Return the (x, y) coordinate for the center point of the cell that contains the specified text.  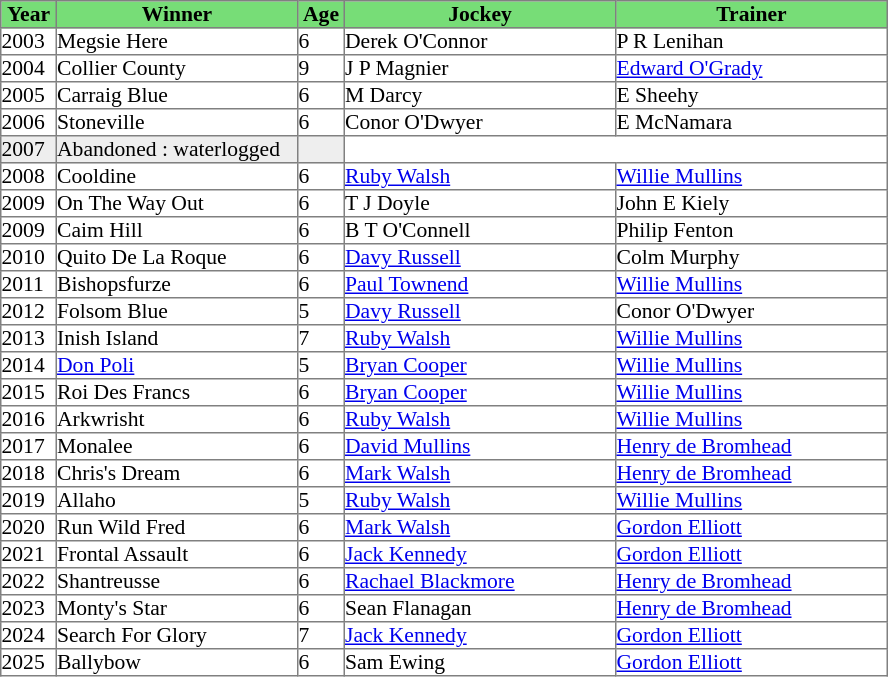
Allaho (177, 500)
2018 (29, 474)
2025 (29, 662)
P R Lenihan (752, 42)
Don Poli (177, 366)
Folsom Blue (177, 312)
Roi Des Francs (177, 392)
2023 (29, 608)
Shantreusse (177, 582)
Run Wild Fred (177, 528)
2017 (29, 446)
Edward O'Grady (752, 68)
Colm Murphy (752, 258)
Jockey (480, 14)
John E Kiely (752, 204)
E Sheehy (752, 96)
T J Doyle (480, 204)
Monty's Star (177, 608)
Cooldine (177, 176)
2011 (29, 284)
Caim Hill (177, 230)
Sam Ewing (480, 662)
Bishopsfurze (177, 284)
Winner (177, 14)
E McNamara (752, 122)
David Mullins (480, 446)
Philip Fenton (752, 230)
2006 (29, 122)
Age (321, 14)
Rachael Blackmore (480, 582)
Search For Glory (177, 636)
B T O'Connell (480, 230)
2014 (29, 366)
2019 (29, 500)
2022 (29, 582)
2020 (29, 528)
2003 (29, 42)
Stoneville (177, 122)
2012 (29, 312)
2021 (29, 554)
Year (29, 14)
2005 (29, 96)
2004 (29, 68)
Inish Island (177, 338)
2008 (29, 176)
Chris's Dream (177, 474)
Abandoned : waterlogged (177, 150)
Megsie Here (177, 42)
2007 (29, 150)
Monalee (177, 446)
9 (321, 68)
J P Magnier (480, 68)
Carraig Blue (177, 96)
On The Way Out (177, 204)
2015 (29, 392)
Sean Flanagan (480, 608)
Quito De La Roque (177, 258)
Arkwrisht (177, 420)
2013 (29, 338)
Derek O'Connor (480, 42)
Paul Townend (480, 284)
Ballybow (177, 662)
Collier County (177, 68)
Frontal Assault (177, 554)
2010 (29, 258)
M Darcy (480, 96)
2024 (29, 636)
Trainer (752, 14)
2016 (29, 420)
